Pinpoint the cell where the given text exists, returning its [X, Y] midpoint coordinate. 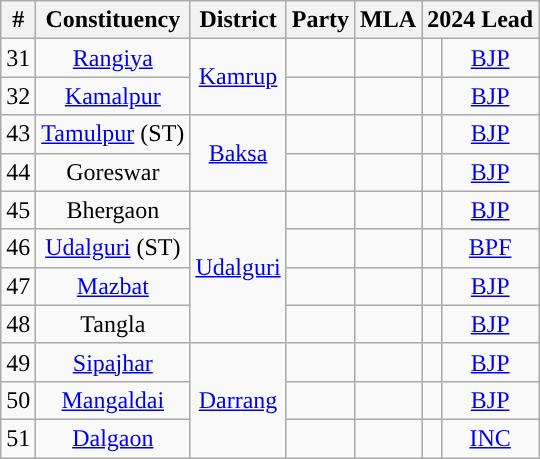
Baksa [238, 153]
Sipajhar [113, 362]
46 [18, 248]
Tangla [113, 324]
INC [490, 438]
MLA [388, 20]
48 [18, 324]
31 [18, 58]
District [238, 20]
32 [18, 96]
45 [18, 210]
Dalgaon [113, 438]
43 [18, 134]
49 [18, 362]
Udalguri (ST) [113, 248]
47 [18, 286]
Party [320, 20]
50 [18, 400]
Mangaldai [113, 400]
Rangiya [113, 58]
BPF [490, 248]
Goreswar [113, 172]
51 [18, 438]
Constituency [113, 20]
Kamrup [238, 77]
Darrang [238, 400]
# [18, 20]
Bhergaon [113, 210]
Mazbat [113, 286]
Kamalpur [113, 96]
Tamulpur (ST) [113, 134]
2024 Lead [480, 20]
Udalguri [238, 267]
44 [18, 172]
